Capture the cell that displays the provided text and extract its [x, y] central coordinate. 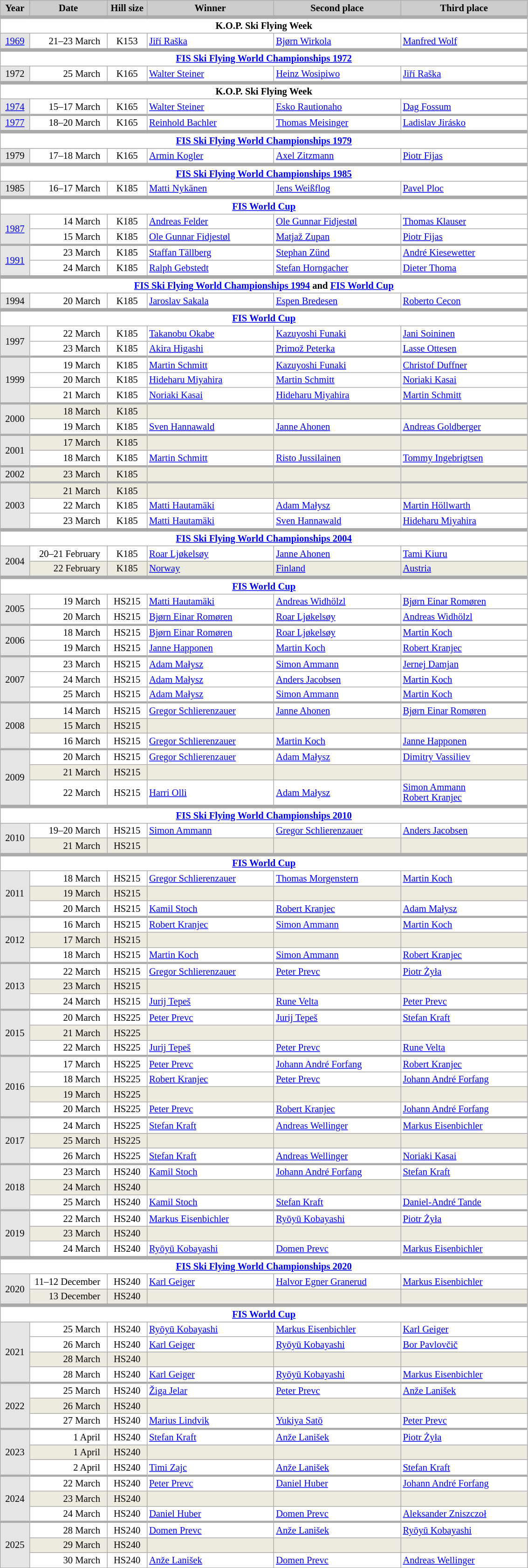
Risto Jussilainen [337, 458]
2012 [15, 940]
2022 [15, 1405]
Matti Nykänen [210, 189]
Jens Weißflog [337, 189]
2023 [15, 1452]
Dieter Thoma [464, 268]
Finland [337, 569]
2000 [15, 419]
Thomas Meisinger [337, 123]
FIS Ski Flying World Championships 2004 [264, 537]
1994 [15, 301]
Jani Soininen [464, 333]
Martin Höllwarth [464, 505]
Esko Rautionaho [337, 107]
1979 [15, 156]
20–21 February [68, 553]
FIS Ski Flying World Championships 1979 [264, 140]
Jaroslav Sakala [210, 301]
2006 [15, 640]
Tami Kiuru [464, 553]
Ralph Gebstedt [210, 268]
Thomas Morgenstern [337, 878]
Bor Pavlovčič [464, 1344]
Marius Lindvik [210, 1421]
Stefan Horngacher [337, 268]
1974 [15, 107]
Halvor Egner Granerud [337, 1281]
Pavel Ploc [464, 189]
Lasse Ottesen [464, 349]
18–20 March [68, 123]
Hill size [127, 8]
FIS Ski Flying World Championships 1994 and FIS World Cup [264, 285]
Matjaž Zupan [337, 237]
2017 [15, 1140]
Austria [464, 569]
2007 [15, 679]
Simon Ammann Robert Kranjec [464, 793]
Espen Bredesen [337, 301]
2010 [15, 839]
Daniel-André Tande [464, 1202]
Yukiya Satō [337, 1421]
15–17 March [68, 107]
2008 [15, 726]
Norway [210, 569]
Ladislav Jirásko [464, 123]
Harri Olli [210, 793]
Tommy Ingebrigtsen [464, 458]
1999 [15, 380]
Jernej Damjan [464, 664]
2025 [15, 1545]
17–18 March [68, 156]
Staffan Tällberg [210, 252]
FIS Ski Flying World Championships 2020 [264, 1266]
19–20 March [68, 830]
Timi Zajc [210, 1467]
Stephan Zünd [337, 252]
Aleksander Zniszczoł [464, 1514]
Andreas Felder [210, 221]
Christof Duffner [464, 365]
16–17 March [68, 189]
Winner [210, 8]
29 March [68, 1545]
Heinz Wosipiwo [337, 75]
27 March [68, 1421]
Roberto Cecon [464, 301]
Andreas Goldberger [464, 427]
Axel Zitzmann [337, 156]
2005 [15, 609]
2003 [15, 506]
2 April [68, 1467]
Second place [337, 8]
Third place [464, 8]
2013 [15, 986]
K153 [127, 41]
Manfred Wolf [464, 41]
1977 [15, 123]
1987 [15, 229]
2019 [15, 1233]
Dag Fossum [464, 107]
2016 [15, 1086]
FIS Ski Flying World Championships 1985 [264, 172]
1991 [15, 261]
1969 [15, 41]
30 March [68, 1560]
2020 [15, 1290]
2018 [15, 1187]
Thomas Klauser [464, 221]
2015 [15, 1032]
Dimitry Vassiliev [464, 757]
2011 [15, 894]
1997 [15, 341]
22 February [68, 569]
Armin Kogler [210, 156]
2002 [15, 474]
11–12 December [68, 1281]
2004 [15, 562]
André Kiesewetter [464, 252]
Reinhold Bachler [210, 123]
2009 [15, 778]
Žiga Jelar [210, 1390]
Takanobu Okabe [210, 333]
2024 [15, 1499]
1985 [15, 189]
Year [15, 8]
2021 [15, 1352]
13 December [68, 1296]
FIS Ski Flying World Championships 1972 [264, 58]
Akira Higashi [210, 349]
1972 [15, 75]
FIS Ski Flying World Championships 2010 [264, 815]
Date [68, 8]
21–23 March [68, 41]
2001 [15, 450]
Primož Peterka [337, 349]
Bjørn Wirkola [337, 41]
